Search for the cell housing the specified text and yield its [x, y] center coordinate. 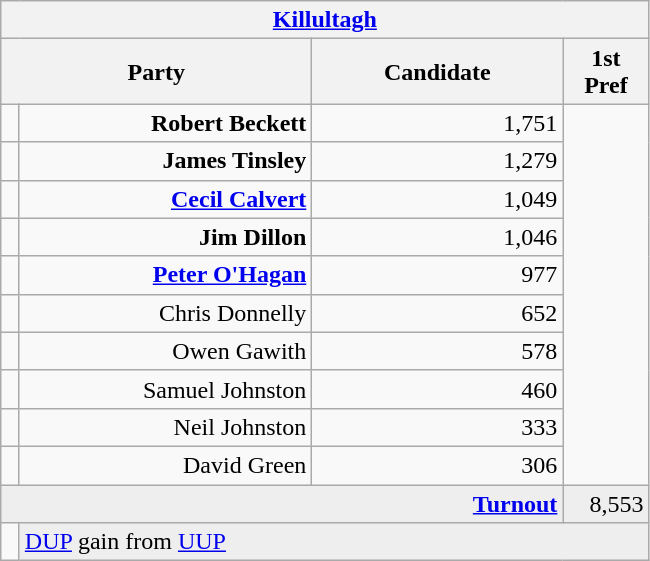
James Tinsley [166, 161]
333 [438, 427]
1,049 [438, 199]
977 [438, 275]
Killultagh [325, 20]
Cecil Calvert [166, 199]
Turnout [282, 503]
1st Pref [606, 72]
Chris Donnelly [166, 313]
Samuel Johnston [166, 389]
1,751 [438, 123]
1,046 [438, 237]
Owen Gawith [166, 351]
578 [438, 351]
Jim Dillon [166, 237]
460 [438, 389]
Party [156, 72]
Peter O'Hagan [166, 275]
1,279 [438, 161]
652 [438, 313]
Neil Johnston [166, 427]
David Green [166, 465]
DUP gain from UUP [334, 542]
8,553 [606, 503]
306 [438, 465]
Robert Beckett [166, 123]
Candidate [438, 72]
